For the text-containing cell, return its midpoint in (x, y) coordinate format. 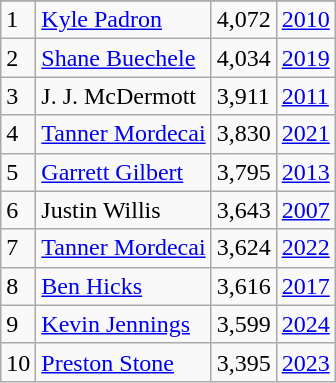
Kevin Jennings (124, 324)
2017 (306, 286)
7 (18, 248)
3,911 (244, 96)
2010 (306, 20)
3,643 (244, 210)
3,616 (244, 286)
Kyle Padron (124, 20)
3,395 (244, 362)
2024 (306, 324)
Shane Buechele (124, 58)
3,795 (244, 172)
3,599 (244, 324)
Justin Willis (124, 210)
3 (18, 96)
8 (18, 286)
10 (18, 362)
4,072 (244, 20)
Preston Stone (124, 362)
J. J. McDermott (124, 96)
2022 (306, 248)
2023 (306, 362)
4 (18, 134)
3,830 (244, 134)
6 (18, 210)
2019 (306, 58)
2021 (306, 134)
2 (18, 58)
2007 (306, 210)
2011 (306, 96)
3,624 (244, 248)
1 (18, 20)
5 (18, 172)
4,034 (244, 58)
9 (18, 324)
Garrett Gilbert (124, 172)
Ben Hicks (124, 286)
2013 (306, 172)
